Output the (x, y) coordinate of the center of the cell containing the given text.  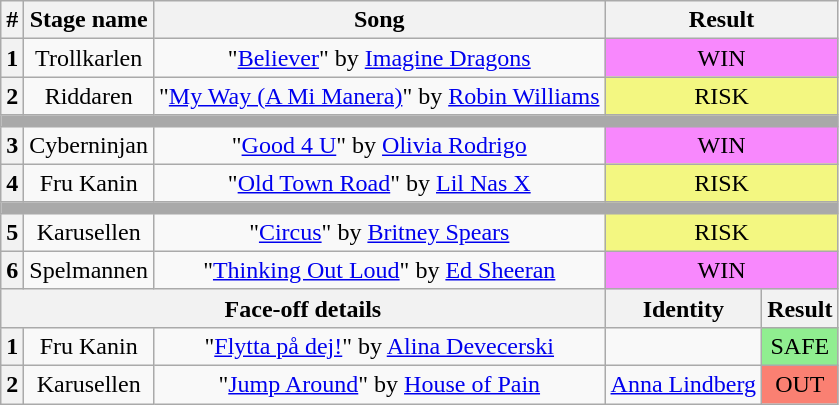
"Circus" by Britney Spears (380, 232)
# (12, 20)
Identity (684, 308)
Cyberninjan (89, 145)
Stage name (89, 20)
6 (12, 270)
"Jump Around" by House of Pain (380, 384)
Spelmannen (89, 270)
"Old Town Road" by Lil Nas X (380, 183)
Riddaren (89, 96)
5 (12, 232)
OUT (800, 384)
"My Way (A Mi Manera)" by Robin Williams (380, 96)
4 (12, 183)
"Believer" by Imagine Dragons (380, 58)
"Good 4 U" by Olivia Rodrigo (380, 145)
Song (380, 20)
Trollkarlen (89, 58)
Face-off details (303, 308)
"Thinking Out Loud" by Ed Sheeran (380, 270)
"Flytta på dej!" by Alina Devecerski (380, 346)
SAFE (800, 346)
3 (12, 145)
Anna Lindberg (684, 384)
